Output the [X, Y] coordinate of the center of the cell containing the given text.  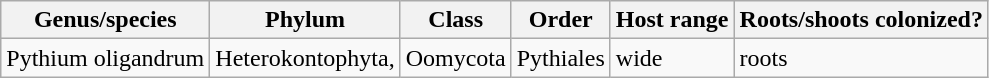
roots [861, 58]
Heterokontophyta, [305, 58]
Oomycota [456, 58]
Order [560, 20]
Class [456, 20]
Host range [672, 20]
wide [672, 58]
Phylum [305, 20]
Pythiales [560, 58]
Pythium oligandrum [106, 58]
Roots/shoots colonized? [861, 20]
Genus/species [106, 20]
